Scan for the cell matching the given text and deliver its [x, y] coordinate at center. 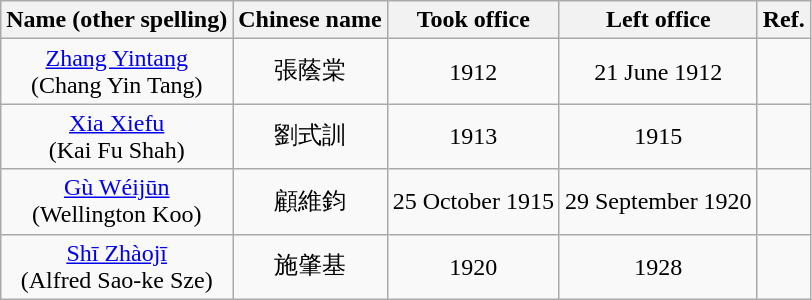
21 June 1912 [658, 72]
顧維鈞 [310, 202]
1912 [473, 72]
Chinese name [310, 20]
1920 [473, 266]
29 September 1920 [658, 202]
施肇基 [310, 266]
Took office [473, 20]
Zhang Yintang(Chang Yin Tang) [117, 72]
1928 [658, 266]
Xia Xiefu(Kai Fu Shah) [117, 136]
25 October 1915 [473, 202]
張蔭棠 [310, 72]
1915 [658, 136]
1913 [473, 136]
劉式訓 [310, 136]
Shī Zhàojī(Alfred Sao-ke Sze) [117, 266]
Left office [658, 20]
Name (other spelling) [117, 20]
Ref. [784, 20]
Gù Wéijūn(Wellington Koo) [117, 202]
